Return the [x, y] coordinate for the center point of the cell that contains the specified text.  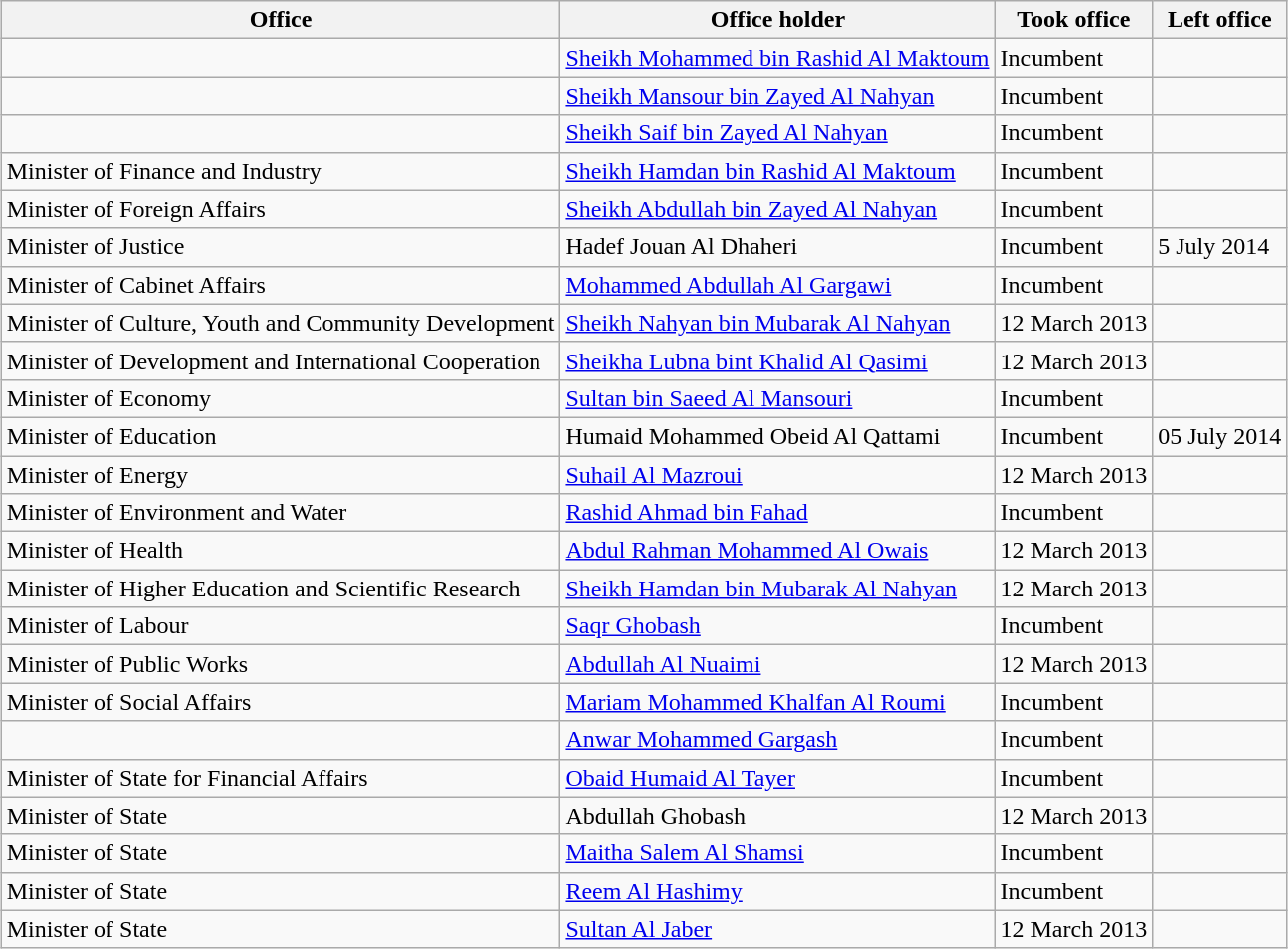
Reem Al Hashimy [778, 891]
Minister of Energy [281, 475]
Humaid Mohammed Obeid Al Qattami [778, 436]
Sultan bin Saeed Al Mansouri [778, 398]
Sheikh Mansour bin Zayed Al Nahyan [778, 96]
Minister of Higher Education and Scientific Research [281, 589]
Minister of Labour [281, 626]
Sheikh Mohammed bin Rashid Al Maktoum [778, 58]
Minister of Cabinet Affairs [281, 285]
Mohammed Abdullah Al Gargawi [778, 285]
Minister of Economy [281, 398]
Minister of Public Works [281, 664]
Saqr Ghobash [778, 626]
Hadef Jouan Al Dhaheri [778, 247]
5 July 2014 [1220, 247]
Office holder [778, 20]
Minister of Justice [281, 247]
Minister of Culture, Youth and Community Development [281, 323]
Rashid Ahmad bin Fahad [778, 513]
Sheikh Hamdan bin Mubarak Al Nahyan [778, 589]
Sheikh Saif bin Zayed Al Nahyan [778, 133]
Minister of Education [281, 436]
Abdul Rahman Mohammed Al Owais [778, 551]
Minister of State for Financial Affairs [281, 778]
Sheikha Lubna bint Khalid Al Qasimi [778, 360]
Maitha Salem Al Shamsi [778, 853]
Anwar Mohammed Gargash [778, 740]
Minister of Health [281, 551]
Office [281, 20]
Took office [1074, 20]
Sheikh Nahyan bin Mubarak Al Nahyan [778, 323]
Minister of Foreign Affairs [281, 209]
Abdullah Al Nuaimi [778, 664]
05 July 2014 [1220, 436]
Sheikh Hamdan bin Rashid Al Maktoum [778, 171]
Minister of Finance and Industry [281, 171]
Suhail Al Mazroui [778, 475]
Abdullah Ghobash [778, 816]
Sheikh Abdullah bin Zayed Al Nahyan [778, 209]
Minister of Social Affairs [281, 702]
Left office [1220, 20]
Obaid Humaid Al Tayer [778, 778]
Mariam Mohammed Khalfan Al Roumi [778, 702]
Sultan Al Jaber [778, 929]
Minister of Environment and Water [281, 513]
Minister of Development and International Cooperation [281, 360]
